Return [x, y] of the center of cell containing provided text 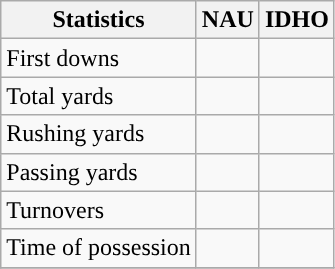
Passing yards [99, 172]
First downs [99, 58]
Rushing yards [99, 134]
IDHO [296, 20]
Turnovers [99, 210]
NAU [228, 20]
Total yards [99, 96]
Statistics [99, 20]
Time of possession [99, 248]
